Locate the cell with the specified text and output its [x, y] center coordinate. 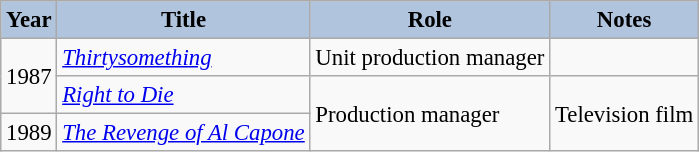
Right to Die [184, 95]
Thirtysomething [184, 58]
Unit production manager [430, 58]
Notes [624, 20]
Television film [624, 114]
Title [184, 20]
Production manager [430, 114]
1989 [29, 133]
The Revenge of Al Capone [184, 133]
1987 [29, 76]
Role [430, 20]
Year [29, 20]
